Search for the cell housing the specified text and yield its [x, y] center coordinate. 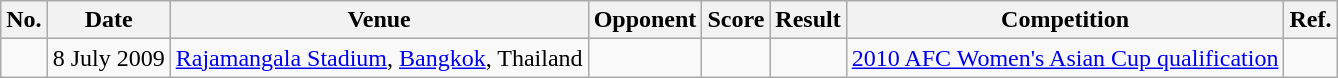
Score [736, 20]
8 July 2009 [108, 58]
Rajamangala Stadium, Bangkok, Thailand [379, 58]
Venue [379, 20]
Date [108, 20]
Competition [1065, 20]
No. [24, 20]
Ref. [1310, 20]
Result [808, 20]
Opponent [645, 20]
2010 AFC Women's Asian Cup qualification [1065, 58]
